Output the [x, y] coordinate of the center of the cell containing the given text.  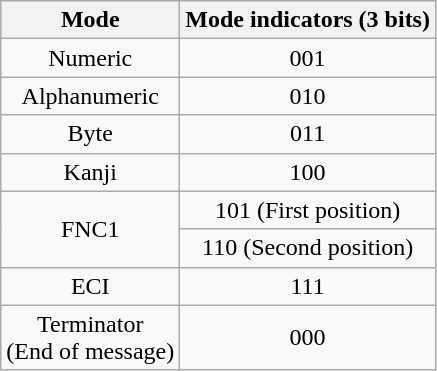
Mode indicators (3 bits) [308, 20]
101 (First position) [308, 210]
Kanji [90, 172]
Mode [90, 20]
111 [308, 286]
110 (Second position) [308, 248]
ECI [90, 286]
100 [308, 172]
Terminator(End of message) [90, 338]
Byte [90, 134]
000 [308, 338]
011 [308, 134]
010 [308, 96]
FNC1 [90, 229]
001 [308, 58]
Numeric [90, 58]
Alphanumeric [90, 96]
